Extract the [x, y] coordinate from the center of the cell holding the provided text.  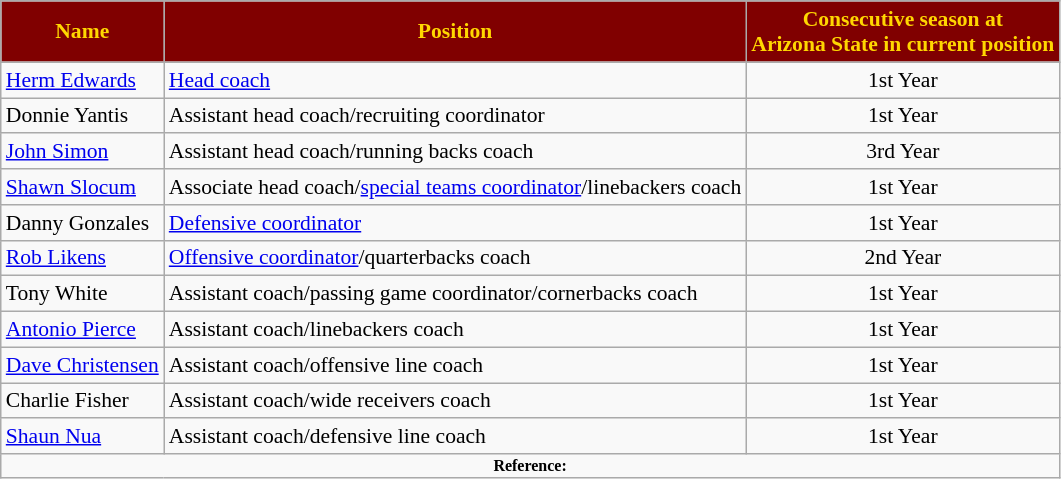
Assistant coach/wide receivers coach [456, 401]
Danny Gonzales [82, 223]
Shaun Nua [82, 437]
Donnie Yantis [82, 116]
Defensive coordinator [456, 223]
Position [456, 32]
Assistant coach/passing game coordinator/cornerbacks coach [456, 294]
Offensive coordinator/quarterbacks coach [456, 258]
Antonio Pierce [82, 330]
John Simon [82, 152]
Assistant coach/defensive line coach [456, 437]
Reference: [530, 466]
Rob Likens [82, 258]
Charlie Fisher [82, 401]
Herm Edwards [82, 80]
Assistant head coach/recruiting coordinator [456, 116]
Name [82, 32]
Assistant head coach/running backs coach [456, 152]
Consecutive season atArizona State in current position [902, 32]
3rd Year [902, 152]
Dave Christensen [82, 365]
Head coach [456, 80]
Assistant coach/linebackers coach [456, 330]
Tony White [82, 294]
Shawn Slocum [82, 187]
Assistant coach/offensive line coach [456, 365]
Associate head coach/special teams coordinator/linebackers coach [456, 187]
2nd Year [902, 258]
